For the text-containing cell, return its midpoint in [X, Y] coordinate format. 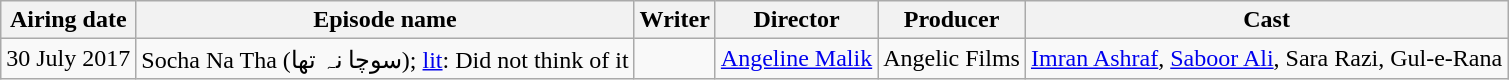
Writer [674, 20]
Socha Na Tha (سوچا نہ تھا); lit: Did not think of it [385, 59]
Imran Ashraf, Saboor Ali, Sara Razi, Gul-e-Rana [1266, 59]
Angeline Malik [796, 59]
Episode name [385, 20]
Cast [1266, 20]
Producer [952, 20]
Director [796, 20]
Airing date [68, 20]
30 July 2017 [68, 59]
Angelic Films [952, 59]
